Determine the (X, Y) coordinate at the center of the cell enclosing the given text.  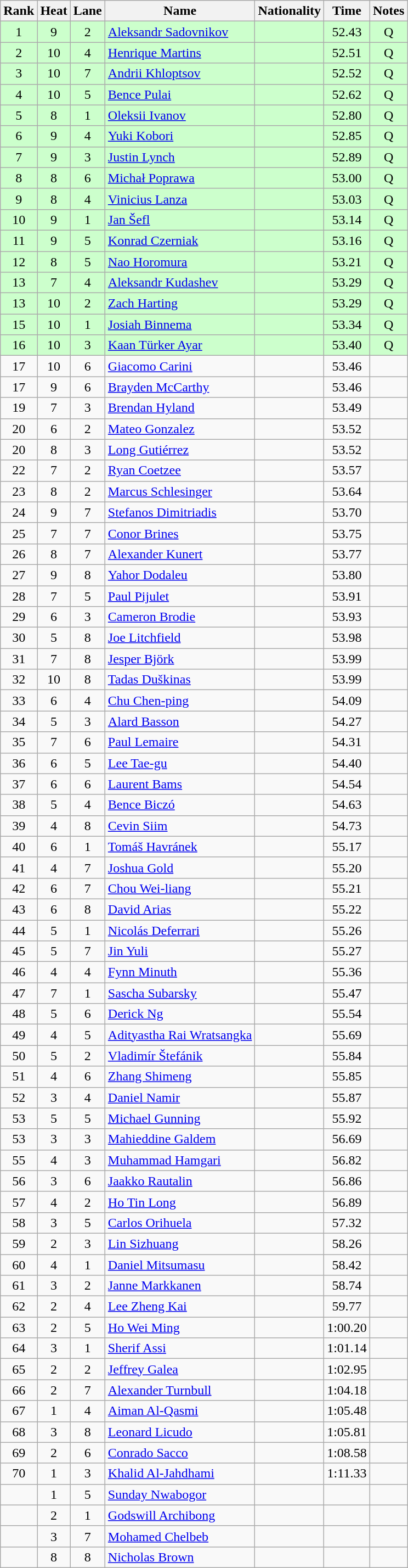
Bence Biczó (180, 805)
57.32 (347, 1223)
67 (19, 1411)
63 (19, 1328)
Jaakko Rautalin (180, 1181)
54.54 (347, 784)
Jesper Björk (180, 659)
Ryan Coetzee (180, 471)
46 (19, 972)
Alard Basson (180, 721)
11 (19, 240)
39 (19, 826)
Nationality (290, 11)
Joe Litchfield (180, 638)
30 (19, 638)
Joshua Gold (180, 867)
55 (19, 1160)
Laurent Bams (180, 784)
Fynn Minuth (180, 972)
69 (19, 1453)
54.31 (347, 742)
23 (19, 491)
52.85 (347, 136)
62 (19, 1307)
Lin Sizhuang (180, 1244)
65 (19, 1369)
Henrique Martins (180, 53)
Zhang Shimeng (180, 1077)
Conrado Sacco (180, 1453)
53.77 (347, 554)
37 (19, 784)
Chou Wei-liang (180, 888)
52.51 (347, 53)
Nicolás Deferrari (180, 931)
Cevin Siim (180, 826)
56 (19, 1181)
59 (19, 1244)
47 (19, 993)
Jin Yuli (180, 951)
Adityastha Rai Wratsangka (180, 1035)
51 (19, 1077)
52 (19, 1097)
52.43 (347, 32)
56.86 (347, 1181)
54.27 (347, 721)
52.52 (347, 74)
Mahieddine Galdem (180, 1139)
45 (19, 951)
58.42 (347, 1264)
27 (19, 575)
68 (19, 1432)
53.49 (347, 408)
Nicholas Brown (180, 1557)
Brendan Hyland (180, 408)
15 (19, 324)
1:11.33 (347, 1474)
36 (19, 763)
Oleksii Ivanov (180, 115)
55.92 (347, 1118)
55.20 (347, 867)
53.93 (347, 617)
Lane (88, 11)
58.26 (347, 1244)
53.98 (347, 638)
Marcus Schlesinger (180, 491)
53.64 (347, 491)
Aleksandr Kudashev (180, 283)
53.21 (347, 262)
Josiah Binnema (180, 324)
Notes (388, 11)
12 (19, 262)
Janne Markkanen (180, 1286)
Derick Ng (180, 1014)
33 (19, 701)
Name (180, 11)
54.09 (347, 701)
52.62 (347, 94)
29 (19, 617)
53.00 (347, 178)
55.21 (347, 888)
1:05.81 (347, 1432)
55.36 (347, 972)
Tadas Duškinas (180, 680)
1:04.18 (347, 1390)
58 (19, 1223)
42 (19, 888)
Khalid Al-Jahdhami (180, 1474)
1:08.58 (347, 1453)
Jeffrey Galea (180, 1369)
Sherif Assi (180, 1348)
David Arias (180, 909)
41 (19, 867)
Aiman Al-Qasmi (180, 1411)
Yuki Kobori (180, 136)
Vinicius Lanza (180, 199)
Andrii Khloptsov (180, 74)
Alexander Kunert (180, 554)
55.54 (347, 1014)
1:05.48 (347, 1411)
66 (19, 1390)
Cameron Brodie (180, 617)
53.91 (347, 596)
Brayden McCarthy (180, 387)
53.34 (347, 324)
53.03 (347, 199)
43 (19, 909)
16 (19, 345)
Paul Pijulet (180, 596)
Ho Tin Long (180, 1202)
54.73 (347, 826)
56.69 (347, 1139)
Paul Lemaire (180, 742)
Tomáš Havránek (180, 847)
57 (19, 1202)
44 (19, 931)
48 (19, 1014)
Konrad Czerniak (180, 240)
1:01.14 (347, 1348)
25 (19, 533)
Carlos Orihuela (180, 1223)
Kaan Türker Ayar (180, 345)
52.80 (347, 115)
Nao Horomura (180, 262)
32 (19, 680)
55.26 (347, 931)
Leonard Licudo (180, 1432)
38 (19, 805)
Mateo Gonzalez (180, 429)
Conor Brines (180, 533)
53.14 (347, 220)
Vladimír Štefánik (180, 1056)
1:02.95 (347, 1369)
Bence Pulai (180, 94)
Jan Šefl (180, 220)
55.22 (347, 909)
59.77 (347, 1307)
Rank (19, 11)
50 (19, 1056)
Zach Harting (180, 304)
55.69 (347, 1035)
Chu Chen-ping (180, 701)
54.63 (347, 805)
Alexander Turnbull (180, 1390)
55.17 (347, 847)
Time (347, 11)
Lee Tae-gu (180, 763)
Ho Wei Ming (180, 1328)
Michael Gunning (180, 1118)
24 (19, 512)
Stefanos Dimitriadis (180, 512)
Lee Zheng Kai (180, 1307)
64 (19, 1348)
55.87 (347, 1097)
61 (19, 1286)
26 (19, 554)
53.80 (347, 575)
53.40 (347, 345)
34 (19, 721)
Sascha Subarsky (180, 993)
60 (19, 1264)
28 (19, 596)
Heat (54, 11)
22 (19, 471)
35 (19, 742)
53.57 (347, 471)
Daniel Mitsumasu (180, 1264)
Muhammad Hamgari (180, 1160)
56.89 (347, 1202)
55.47 (347, 993)
49 (19, 1035)
53.16 (347, 240)
Sunday Nwabogor (180, 1494)
Godswill Archibong (180, 1515)
58.74 (347, 1286)
Mohamed Chelbeb (180, 1536)
53.75 (347, 533)
70 (19, 1474)
52.89 (347, 157)
55.84 (347, 1056)
Giacomo Carini (180, 366)
Yahor Dodaleu (180, 575)
56.82 (347, 1160)
Daniel Namir (180, 1097)
Michał Poprawa (180, 178)
Long Gutiérrez (180, 450)
Justin Lynch (180, 157)
55.85 (347, 1077)
19 (19, 408)
40 (19, 847)
53.70 (347, 512)
54.40 (347, 763)
1:00.20 (347, 1328)
31 (19, 659)
55.27 (347, 951)
Aleksandr Sadovnikov (180, 32)
